Return the (x, y) coordinate for the center point of the cell that contains the specified text.  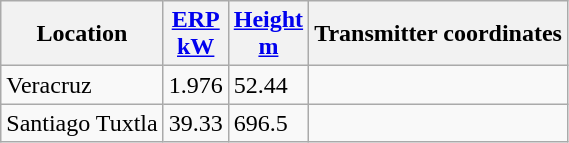
Santiago Tuxtla (82, 123)
Location (82, 34)
Heightm (268, 34)
39.33 (196, 123)
Transmitter coordinates (438, 34)
ERPkW (196, 34)
696.5 (268, 123)
1.976 (196, 85)
52.44 (268, 85)
Veracruz (82, 85)
